Capture the cell that displays the provided text and extract its (x, y) central coordinate. 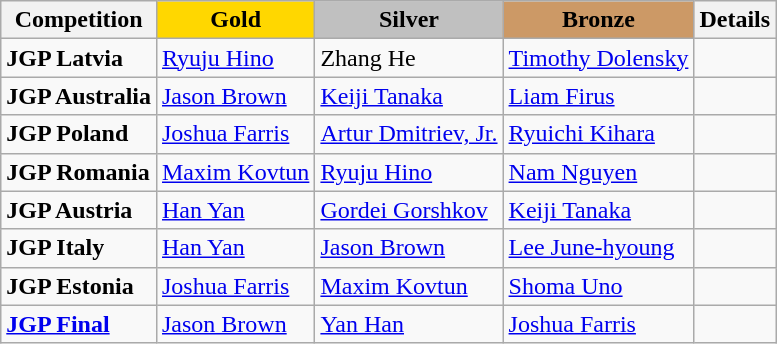
Artur Dmitriev, Jr. (409, 134)
Details (735, 20)
Ryuichi Kihara (598, 134)
JGP Final (79, 324)
JGP Australia (79, 96)
Bronze (598, 20)
Liam Firus (598, 96)
JGP Estonia (79, 286)
Silver (409, 20)
Nam Nguyen (598, 172)
Zhang He (409, 58)
JGP Poland (79, 134)
Lee June-hyoung (598, 248)
Timothy Dolensky (598, 58)
Gold (235, 20)
JGP Italy (79, 248)
JGP Romania (79, 172)
JGP Latvia (79, 58)
Competition (79, 20)
Shoma Uno (598, 286)
Yan Han (409, 324)
JGP Austria (79, 210)
Gordei Gorshkov (409, 210)
